Scan for the cell matching the given text and deliver its (x, y) coordinate at center. 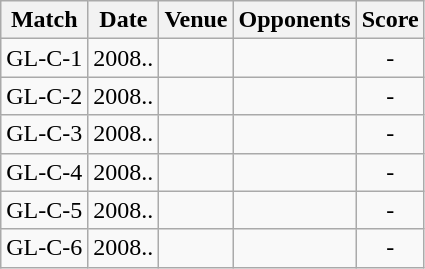
Date (124, 20)
GL-C-2 (44, 96)
GL-C-1 (44, 58)
GL-C-5 (44, 210)
Venue (196, 20)
GL-C-6 (44, 248)
Match (44, 20)
GL-C-3 (44, 134)
Opponents (294, 20)
GL-C-4 (44, 172)
Score (390, 20)
